Capture the cell that displays the provided text and extract its [x, y] central coordinate. 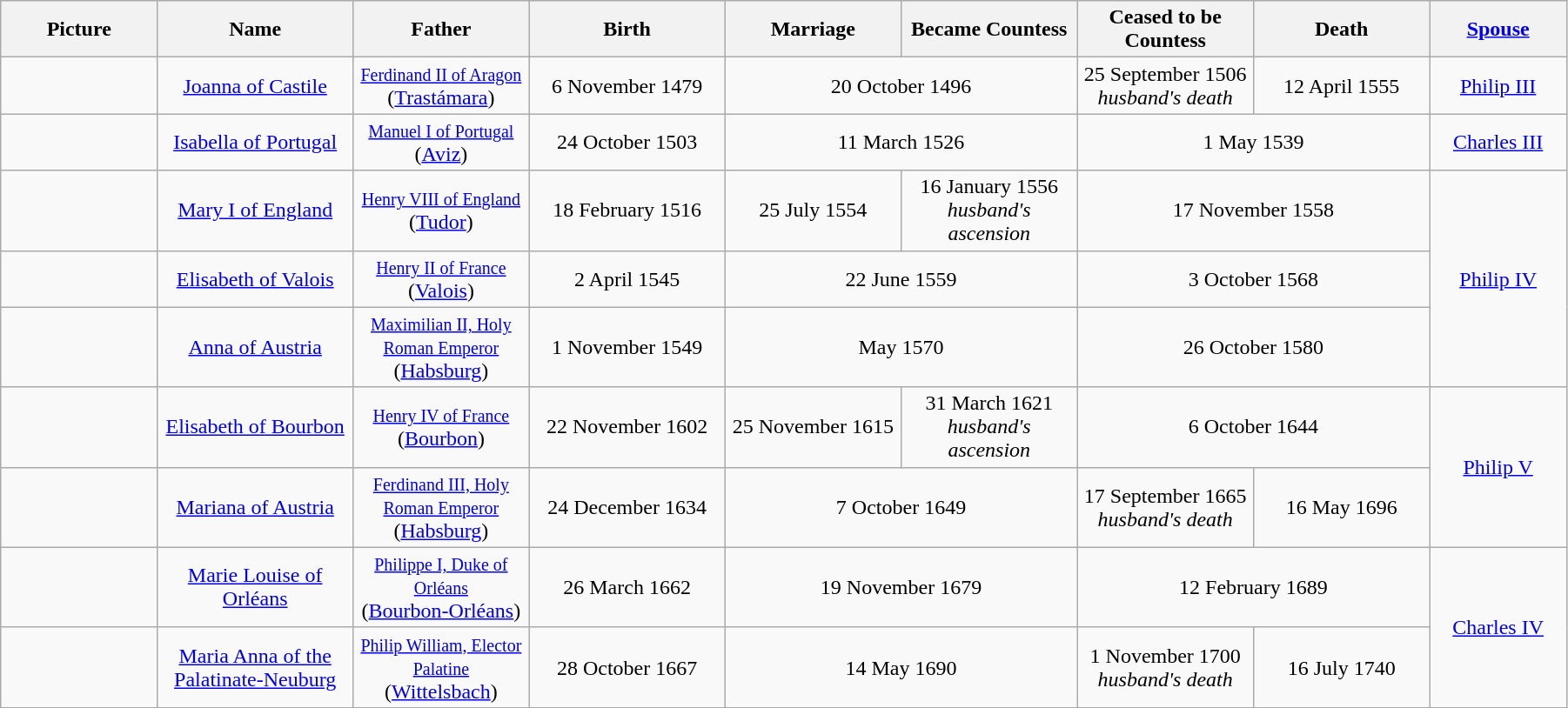
7 October 1649 [901, 507]
Elisabeth of Valois [256, 278]
Maximilian II, Holy Roman Emperor(Habsburg) [441, 347]
3 October 1568 [1253, 278]
Father [441, 30]
14 May 1690 [901, 667]
Marriage [813, 30]
Joanna of Castile [256, 85]
Spouse [1498, 30]
17 September 1665husband's death [1165, 507]
Ferdinand III, Holy Roman Emperor(Habsburg) [441, 507]
Philip William, Elector Palatine(Wittelsbach) [441, 667]
Became Countess [989, 30]
22 June 1559 [901, 278]
26 March 1662 [627, 587]
Manuel I of Portugal(Aviz) [441, 143]
Philip IV [1498, 278]
May 1570 [901, 347]
6 October 1644 [1253, 427]
Name [256, 30]
Henry IV of France(Bourbon) [441, 427]
31 March 1621husband's ascension [989, 427]
Mariana of Austria [256, 507]
Marie Louise of Orléans [256, 587]
Philippe I, Duke of Orléans(Bourbon-Orléans) [441, 587]
25 November 1615 [813, 427]
Elisabeth of Bourbon [256, 427]
16 July 1740 [1341, 667]
19 November 1679 [901, 587]
Death [1341, 30]
11 March 1526 [901, 143]
1 May 1539 [1253, 143]
Philip V [1498, 467]
24 December 1634 [627, 507]
Henry II of France(Valois) [441, 278]
1 November 1700husband's death [1165, 667]
Henry VIII of England (Tudor) [441, 210]
12 April 1555 [1341, 85]
25 July 1554 [813, 210]
6 November 1479 [627, 85]
26 October 1580 [1253, 347]
24 October 1503 [627, 143]
Maria Anna of the Palatinate-Neuburg [256, 667]
17 November 1558 [1253, 210]
Philip III [1498, 85]
28 October 1667 [627, 667]
Charles III [1498, 143]
Isabella of Portugal [256, 143]
22 November 1602 [627, 427]
18 February 1516 [627, 210]
20 October 1496 [901, 85]
25 September 1506husband's death [1165, 85]
Charles IV [1498, 627]
Ferdinand II of Aragon(Trastámara) [441, 85]
Anna of Austria [256, 347]
Birth [627, 30]
16 January 1556husband's ascension [989, 210]
Picture [79, 30]
16 May 1696 [1341, 507]
12 February 1689 [1253, 587]
1 November 1549 [627, 347]
Mary I of England [256, 210]
Ceased to be Countess [1165, 30]
2 April 1545 [627, 278]
